Return the [x, y] coordinate for the center point of the cell that contains the specified text.  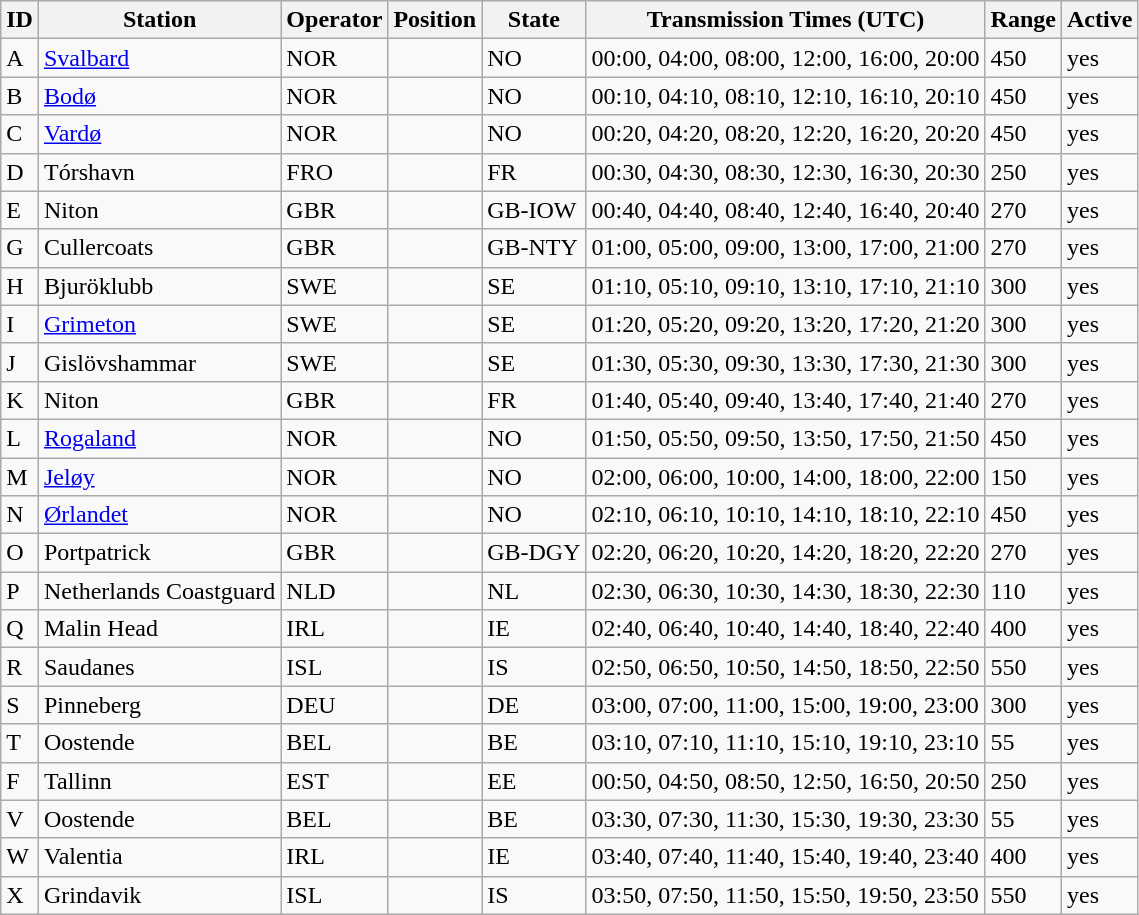
GB-NTY [534, 248]
110 [1023, 591]
O [20, 553]
E [20, 210]
Bodø [159, 96]
Tallinn [159, 781]
Rogaland [159, 438]
03:40, 07:40, 11:40, 15:40, 19:40, 23:40 [786, 857]
01:10, 05:10, 09:10, 13:10, 17:10, 21:10 [786, 286]
Position [435, 20]
Range [1023, 20]
GB-DGY [534, 553]
GB-IOW [534, 210]
EE [534, 781]
00:10, 04:10, 08:10, 12:10, 16:10, 20:10 [786, 96]
NL [534, 591]
01:20, 05:20, 09:20, 13:20, 17:20, 21:20 [786, 324]
L [20, 438]
03:10, 07:10, 11:10, 15:10, 19:10, 23:10 [786, 743]
01:40, 05:40, 09:40, 13:40, 17:40, 21:40 [786, 400]
Netherlands Coastguard [159, 591]
J [20, 362]
M [20, 477]
Pinneberg [159, 705]
03:30, 07:30, 11:30, 15:30, 19:30, 23:30 [786, 819]
Ørlandet [159, 515]
P [20, 591]
Tórshavn [159, 172]
K [20, 400]
Malin Head [159, 629]
W [20, 857]
Operator [334, 20]
R [20, 667]
02:10, 06:10, 10:10, 14:10, 18:10, 22:10 [786, 515]
00:50, 04:50, 08:50, 12:50, 16:50, 20:50 [786, 781]
Grimeton [159, 324]
02:40, 06:40, 10:40, 14:40, 18:40, 22:40 [786, 629]
FRO [334, 172]
Cullercoats [159, 248]
01:50, 05:50, 09:50, 13:50, 17:50, 21:50 [786, 438]
Svalbard [159, 58]
State [534, 20]
ID [20, 20]
C [20, 134]
02:20, 06:20, 10:20, 14:20, 18:20, 22:20 [786, 553]
Grindavik [159, 895]
S [20, 705]
G [20, 248]
DE [534, 705]
03:50, 07:50, 11:50, 15:50, 19:50, 23:50 [786, 895]
I [20, 324]
01:30, 05:30, 09:30, 13:30, 17:30, 21:30 [786, 362]
EST [334, 781]
H [20, 286]
Active [1099, 20]
Station [159, 20]
Jeløy [159, 477]
01:00, 05:00, 09:00, 13:00, 17:00, 21:00 [786, 248]
Vardø [159, 134]
02:50, 06:50, 10:50, 14:50, 18:50, 22:50 [786, 667]
F [20, 781]
Bjuröklubb [159, 286]
00:40, 04:40, 08:40, 12:40, 16:40, 20:40 [786, 210]
D [20, 172]
02:00, 06:00, 10:00, 14:00, 18:00, 22:00 [786, 477]
00:30, 04:30, 08:30, 12:30, 16:30, 20:30 [786, 172]
DEU [334, 705]
02:30, 06:30, 10:30, 14:30, 18:30, 22:30 [786, 591]
150 [1023, 477]
Transmission Times (UTC) [786, 20]
00:00, 04:00, 08:00, 12:00, 16:00, 20:00 [786, 58]
Saudanes [159, 667]
00:20, 04:20, 08:20, 12:20, 16:20, 20:20 [786, 134]
B [20, 96]
03:00, 07:00, 11:00, 15:00, 19:00, 23:00 [786, 705]
A [20, 58]
V [20, 819]
Gislövshammar [159, 362]
T [20, 743]
N [20, 515]
X [20, 895]
NLD [334, 591]
Portpatrick [159, 553]
Q [20, 629]
Valentia [159, 857]
